From the cell containing the given text, extract its center point as (x, y) coordinate. 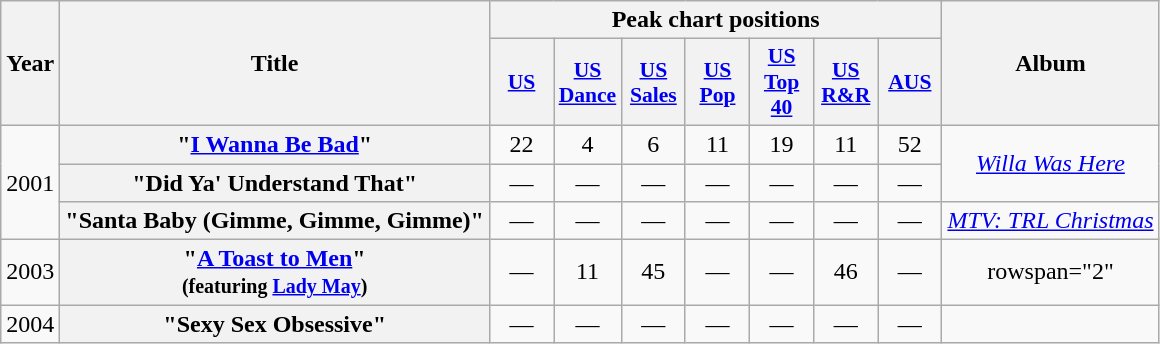
USSales (653, 82)
"A Toast to Men"(featuring Lady May) (275, 272)
USDance (588, 82)
46 (846, 272)
Willa Was Here (1050, 163)
"Sexy Sex Obsessive" (275, 324)
22 (521, 144)
rowspan="2" (1050, 272)
Year (30, 64)
19 (782, 144)
AUS (910, 82)
USTop 40 (782, 82)
US (521, 82)
Peak chart positions (715, 20)
"I Wanna Be Bad" (275, 144)
6 (653, 144)
2003 (30, 272)
USR&R (846, 82)
4 (588, 144)
"Did Ya' Understand That" (275, 183)
2001 (30, 182)
"Santa Baby (Gimme, Gimme, Gimme)" (275, 221)
USPop (717, 82)
Album (1050, 64)
52 (910, 144)
MTV: TRL Christmas (1050, 221)
2004 (30, 324)
Title (275, 64)
45 (653, 272)
